Pinpoint the cell where the given text exists, returning its [X, Y] midpoint coordinate. 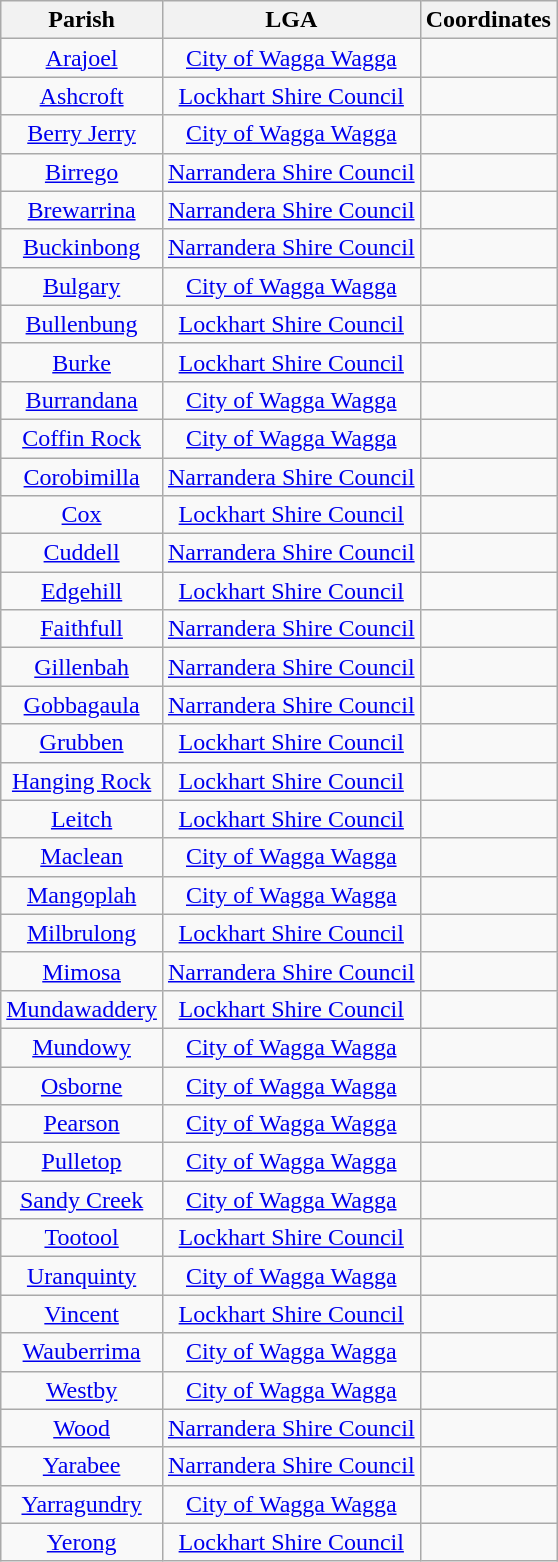
LGA [291, 20]
Mundawaddery [82, 1009]
Pulletop [82, 1162]
Gillenbah [82, 667]
Grubben [82, 743]
Coordinates [488, 20]
Sandy Creek [82, 1200]
Berry Jerry [82, 134]
Yerong [82, 1542]
Wauberrima [82, 1352]
Ashcroft [82, 96]
Yarragundry [82, 1504]
Bullenbung [82, 324]
Pearson [82, 1124]
Westby [82, 1390]
Wood [82, 1428]
Cox [82, 515]
Yarabee [82, 1466]
Bulgary [82, 286]
Burke [82, 362]
Faithfull [82, 629]
Mundowy [82, 1047]
Corobimilla [82, 477]
Gobbagaula [82, 705]
Edgehill [82, 591]
Maclean [82, 857]
Buckinbong [82, 248]
Milbrulong [82, 933]
Osborne [82, 1085]
Leitch [82, 819]
Vincent [82, 1314]
Mangoplah [82, 895]
Tootool [82, 1238]
Brewarrina [82, 210]
Cuddell [82, 553]
Mimosa [82, 971]
Coffin Rock [82, 438]
Uranquinty [82, 1276]
Arajoel [82, 58]
Burrandana [82, 400]
Parish [82, 20]
Birrego [82, 172]
Hanging Rock [82, 781]
